Extract the (X, Y) coordinate from the center of the cell holding the provided text.  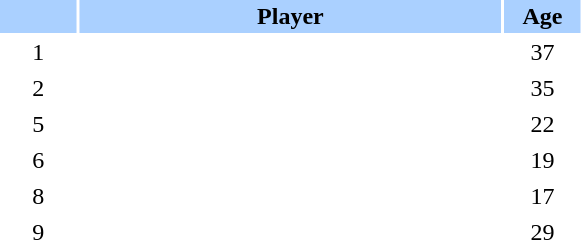
Age (542, 16)
22 (542, 124)
5 (38, 124)
6 (38, 160)
1 (38, 52)
19 (542, 160)
17 (542, 196)
37 (542, 52)
Player (291, 16)
8 (38, 196)
35 (542, 88)
2 (38, 88)
